Determine the (x, y) coordinate at the center of the cell enclosing the given text.  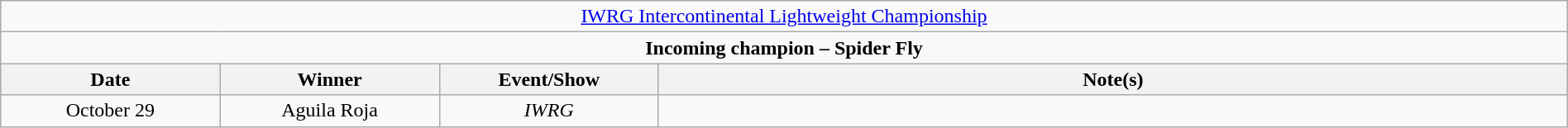
IWRG (549, 111)
October 29 (111, 111)
Incoming champion – Spider Fly (784, 48)
Note(s) (1113, 79)
Aguila Roja (329, 111)
IWRG Intercontinental Lightweight Championship (784, 17)
Event/Show (549, 79)
Date (111, 79)
Winner (329, 79)
